Return (X, Y) of the center of cell containing provided text 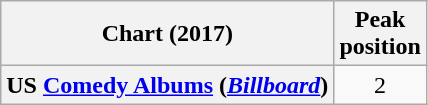
Peakposition (380, 34)
2 (380, 85)
US Comedy Albums (Billboard) (168, 85)
Chart (2017) (168, 34)
